For the text-containing cell, return its midpoint in [X, Y] coordinate format. 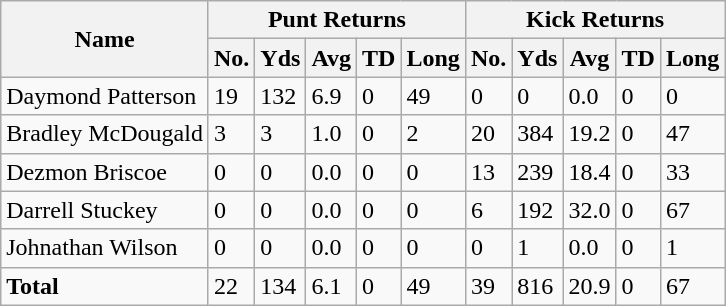
Darrell Stuckey [105, 210]
33 [692, 172]
39 [488, 286]
384 [538, 134]
Dezmon Briscoe [105, 172]
239 [538, 172]
134 [280, 286]
19.2 [590, 134]
20.9 [590, 286]
Bradley McDougald [105, 134]
Name [105, 39]
192 [538, 210]
1.0 [332, 134]
47 [692, 134]
6 [488, 210]
816 [538, 286]
32.0 [590, 210]
6.9 [332, 96]
22 [231, 286]
2 [433, 134]
132 [280, 96]
13 [488, 172]
Daymond Patterson [105, 96]
6.1 [332, 286]
18.4 [590, 172]
Punt Returns [336, 20]
Kick Returns [594, 20]
19 [231, 96]
20 [488, 134]
Total [105, 286]
Johnathan Wilson [105, 248]
